Detect which cell encompasses the target text, then output its (X, Y) center coordinate. 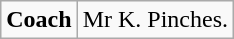
Mr K. Pinches. (155, 20)
Coach (39, 20)
